For the text-containing cell, return its midpoint in [X, Y] coordinate format. 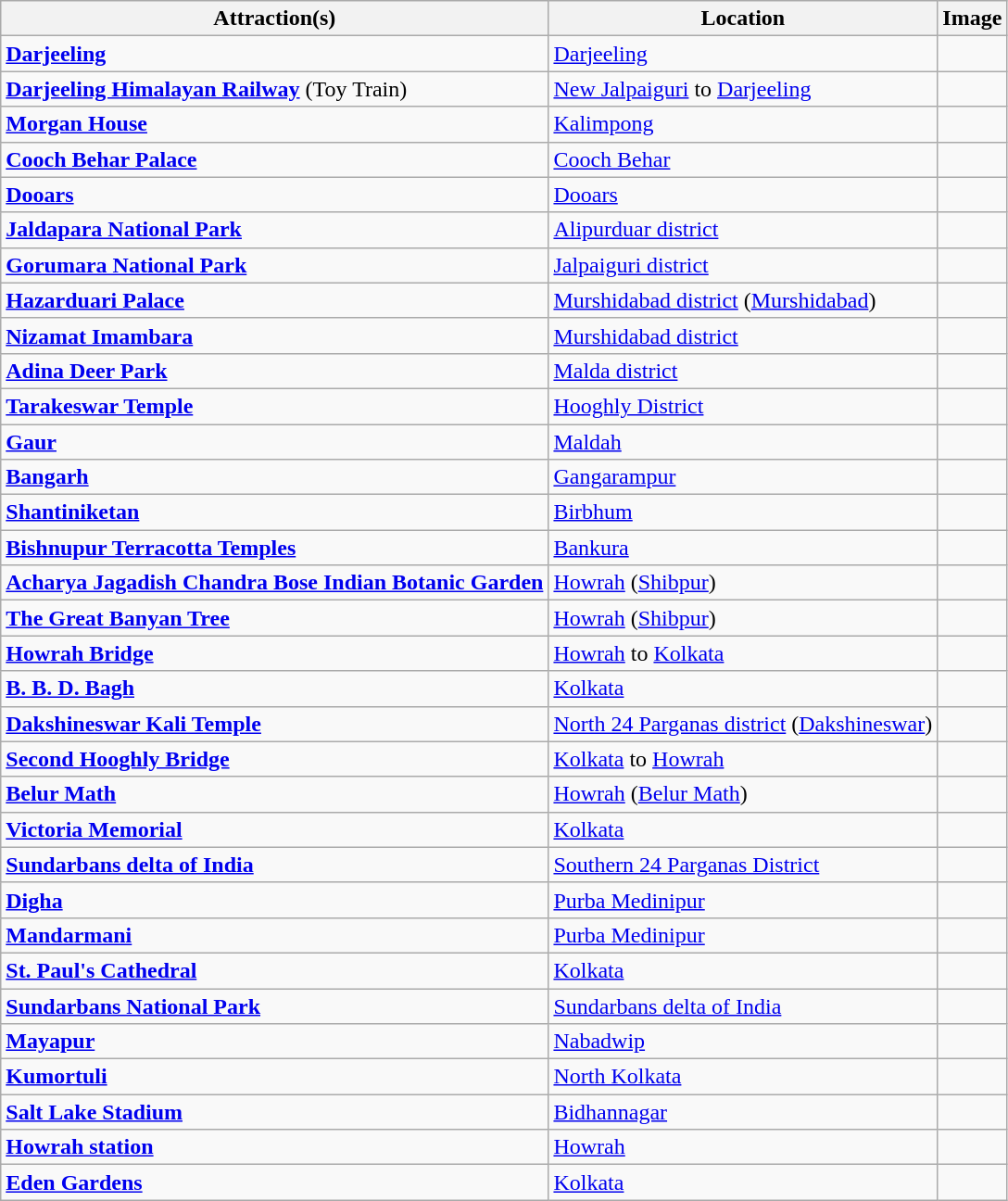
Southern 24 Parganas District [743, 865]
Belur Math [274, 794]
Gaur [274, 442]
Darjeeling Himalayan Railway (Toy Train) [274, 89]
Dakshineswar Kali Temple [274, 724]
Gangarampur [743, 477]
Victoria Memorial [274, 829]
Kolkata to Howrah [743, 759]
Tarakeswar Temple [274, 406]
B. B. D. Bagh [274, 689]
Cooch Behar Palace [274, 159]
Location [743, 19]
Eden Gardens [274, 1182]
Hooghly District [743, 406]
Cooch Behar [743, 159]
Hazarduari Palace [274, 300]
North 24 Parganas district (Dakshineswar) [743, 724]
Morgan House [274, 124]
Second Hooghly Bridge [274, 759]
The Great Banyan Tree [274, 618]
Acharya Jagadish Chandra Bose Indian Botanic Garden [274, 583]
Nizamat Imambara [274, 335]
Malda district [743, 371]
Jalpaiguri district [743, 265]
Howrah to Kolkata [743, 653]
Howrah station [274, 1147]
Howrah Bridge [274, 653]
New Jalpaiguri to Darjeeling [743, 89]
Murshidabad district [743, 335]
Attraction(s) [274, 19]
Shantiniketan [274, 512]
Salt Lake Stadium [274, 1112]
Howrah (Belur Math) [743, 794]
Adina Deer Park [274, 371]
Kalimpong [743, 124]
Image [973, 19]
North Kolkata [743, 1077]
Kumortuli [274, 1077]
Murshidabad district (Murshidabad) [743, 300]
Alipurduar district [743, 230]
Bishnupur Terracotta Temples [274, 548]
Gorumara National Park [274, 265]
Bankura [743, 548]
Bangarh [274, 477]
Digha [274, 900]
Bidhannagar [743, 1112]
Sundarbans National Park [274, 1005]
Howrah [743, 1147]
Jaldapara National Park [274, 230]
St. Paul's Cathedral [274, 970]
Nabadwip [743, 1042]
Birbhum [743, 512]
Mayapur [274, 1042]
Maldah [743, 442]
Mandarmani [274, 935]
